Return the [x, y] coordinate for the center point of the cell that contains the specified text.  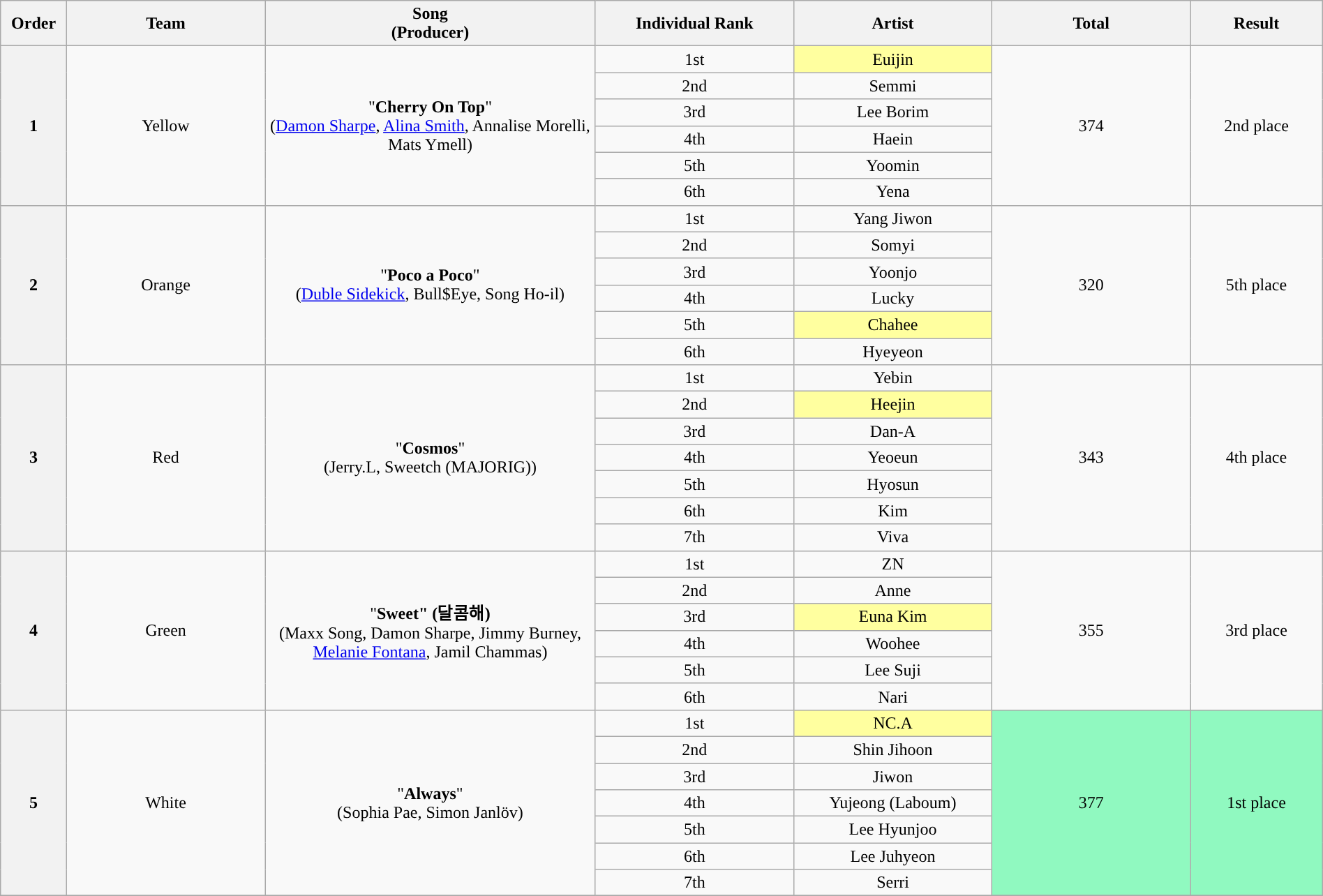
Somyi [892, 245]
343 [1091, 458]
3rd place [1257, 630]
355 [1091, 630]
Yoonjo [892, 271]
"Cherry On Top"(Damon Sharpe, Alina Smith, Annalise Morelli, Mats Ymell) [431, 126]
Euna Kim [892, 617]
Viva [892, 537]
Woohee [892, 643]
Yujeong (Laboum) [892, 803]
Total [1091, 24]
White [165, 802]
5th place [1257, 285]
2 [33, 285]
Kim [892, 511]
Anne [892, 590]
Lee Suji [892, 670]
Order [33, 24]
374 [1091, 126]
Red [165, 458]
Haein [892, 139]
Shin Jihoon [892, 749]
"Poco a Poco"(Duble Sidekick, Bull$Eye, Song Ho-il) [431, 285]
1st place [1257, 802]
5 [33, 802]
1 [33, 126]
"Cosmos"(Jerry.L, Sweetch (MAJORIG)) [431, 458]
Heejin [892, 405]
Result [1257, 24]
4th place [1257, 458]
320 [1091, 285]
Green [165, 630]
Yang Jiwon [892, 218]
Serri [892, 883]
"Sweet" (달콤해) (Maxx Song, Damon Sharpe, Jimmy Burney, Melanie Fontana, Jamil Chammas) [431, 630]
Artist [892, 24]
Yoomin [892, 165]
Chahee [892, 324]
2nd place [1257, 126]
Yellow [165, 126]
Lee Borim [892, 112]
Team [165, 24]
Nari [892, 696]
Song(Producer) [431, 24]
Jiwon [892, 777]
Lee Juhyeon [892, 856]
"Always"(Sophia Pae, Simon Janlöv) [431, 802]
Semmi [892, 86]
ZN [892, 564]
Lucky [892, 298]
4 [33, 630]
NC.A [892, 723]
Yeoeun [892, 458]
Orange [165, 285]
3 [33, 458]
Euijin [892, 59]
Yebin [892, 378]
Lee Hyunjoo [892, 830]
377 [1091, 802]
Individual Rank [694, 24]
Hyosun [892, 484]
Hyeyeon [892, 351]
Dan-A [892, 431]
Yena [892, 192]
